For the text-containing cell, return its midpoint in (X, Y) coordinate format. 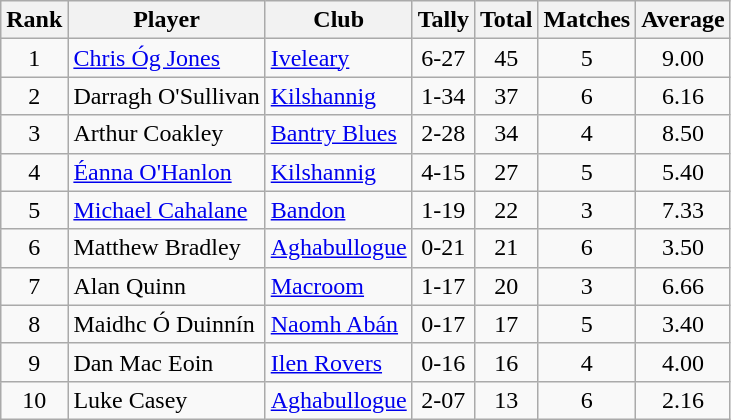
34 (506, 134)
4-15 (443, 172)
Tally (443, 20)
2.16 (684, 400)
Arthur Coakley (166, 134)
Average (684, 20)
6.16 (684, 96)
9.00 (684, 58)
Matthew Bradley (166, 248)
20 (506, 286)
2-28 (443, 134)
37 (506, 96)
Maidhc Ó Duinnín (166, 324)
2 (34, 96)
16 (506, 362)
Luke Casey (166, 400)
Matches (587, 20)
8 (34, 324)
7.33 (684, 210)
1 (34, 58)
10 (34, 400)
3.50 (684, 248)
17 (506, 324)
0-17 (443, 324)
1-34 (443, 96)
Dan Mac Eoin (166, 362)
2-07 (443, 400)
Naomh Abán (338, 324)
Macroom (338, 286)
22 (506, 210)
8.50 (684, 134)
5.40 (684, 172)
13 (506, 400)
Bantry Blues (338, 134)
4.00 (684, 362)
Club (338, 20)
Rank (34, 20)
Éanna O'Hanlon (166, 172)
1-17 (443, 286)
7 (34, 286)
Iveleary (338, 58)
Michael Cahalane (166, 210)
6.66 (684, 286)
45 (506, 58)
Ilen Rovers (338, 362)
0-21 (443, 248)
6-27 (443, 58)
Chris Óg Jones (166, 58)
0-16 (443, 362)
1-19 (443, 210)
Player (166, 20)
Total (506, 20)
Alan Quinn (166, 286)
9 (34, 362)
Darragh O'Sullivan (166, 96)
21 (506, 248)
27 (506, 172)
Bandon (338, 210)
3.40 (684, 324)
